For the text-containing cell, return its midpoint in [x, y] coordinate format. 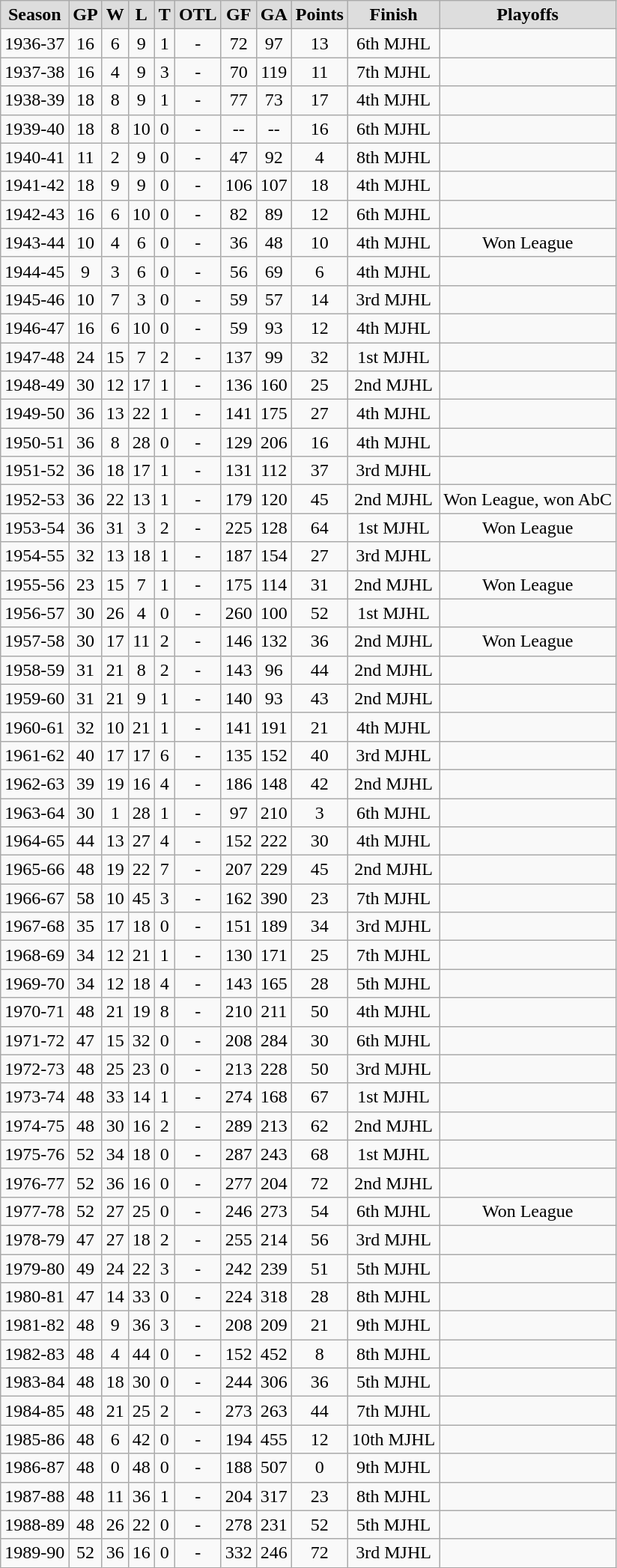
225 [238, 528]
119 [274, 72]
114 [274, 585]
1974-75 [34, 1126]
58 [85, 898]
1981-82 [34, 1326]
274 [238, 1097]
1936-37 [34, 43]
187 [238, 556]
1975-76 [34, 1154]
455 [274, 1439]
211 [274, 1012]
179 [238, 499]
1982-83 [34, 1354]
106 [238, 186]
243 [274, 1154]
239 [274, 1269]
231 [274, 1525]
242 [238, 1269]
112 [274, 471]
1964-65 [34, 841]
Points [319, 15]
131 [238, 471]
148 [274, 784]
1960-61 [34, 727]
317 [274, 1496]
39 [85, 784]
191 [274, 727]
L [141, 15]
229 [274, 870]
1962-63 [34, 784]
1946-47 [34, 328]
260 [238, 613]
1957-58 [34, 641]
284 [274, 1040]
1969-70 [34, 983]
W [115, 15]
Finish [393, 15]
186 [238, 784]
1940-41 [34, 157]
332 [238, 1553]
160 [274, 385]
1967-68 [34, 927]
1953-54 [34, 528]
T [165, 15]
277 [238, 1183]
Playoffs [528, 15]
214 [274, 1239]
1947-48 [34, 357]
207 [238, 870]
130 [238, 955]
128 [274, 528]
1949-50 [34, 414]
1983-84 [34, 1382]
1939-40 [34, 129]
1977-78 [34, 1211]
1987-88 [34, 1496]
1937-38 [34, 72]
GF [238, 15]
49 [85, 1269]
1954-55 [34, 556]
107 [274, 186]
69 [274, 271]
99 [274, 357]
1945-46 [34, 299]
132 [274, 641]
73 [274, 100]
1980-81 [34, 1297]
390 [274, 898]
43 [319, 698]
278 [238, 1525]
1988-89 [34, 1525]
263 [274, 1411]
1948-49 [34, 385]
82 [238, 214]
57 [274, 299]
289 [238, 1126]
1956-57 [34, 613]
1968-69 [34, 955]
287 [238, 1154]
1943-44 [34, 242]
120 [274, 499]
1989-90 [34, 1553]
1955-56 [34, 585]
1950-51 [34, 442]
165 [274, 983]
306 [274, 1382]
151 [238, 927]
35 [85, 927]
100 [274, 613]
209 [274, 1326]
Season [34, 15]
222 [274, 841]
1941-42 [34, 186]
89 [274, 214]
1966-67 [34, 898]
171 [274, 955]
255 [238, 1239]
1986-87 [34, 1468]
228 [274, 1069]
67 [319, 1097]
54 [319, 1211]
137 [238, 357]
1942-43 [34, 214]
189 [274, 927]
62 [319, 1126]
68 [319, 1154]
1971-72 [34, 1040]
135 [238, 755]
452 [274, 1354]
1985-86 [34, 1439]
1972-73 [34, 1069]
140 [238, 698]
154 [274, 556]
244 [238, 1382]
10th MJHL [393, 1439]
1976-77 [34, 1183]
136 [238, 385]
188 [238, 1468]
1978-79 [34, 1239]
129 [238, 442]
51 [319, 1269]
318 [274, 1297]
224 [238, 1297]
Won League, won AbC [528, 499]
1963-64 [34, 812]
64 [319, 528]
GA [274, 15]
507 [274, 1468]
1973-74 [34, 1097]
1952-53 [34, 499]
1979-80 [34, 1269]
70 [238, 72]
206 [274, 442]
GP [85, 15]
1958-59 [34, 670]
194 [238, 1439]
1965-66 [34, 870]
162 [238, 898]
1938-39 [34, 100]
1970-71 [34, 1012]
96 [274, 670]
1959-60 [34, 698]
168 [274, 1097]
1984-85 [34, 1411]
1951-52 [34, 471]
77 [238, 100]
1961-62 [34, 755]
OTL [198, 15]
146 [238, 641]
37 [319, 471]
92 [274, 157]
1944-45 [34, 271]
